Identify which cell holds the provided text, then report its (x, y) central coordinate. 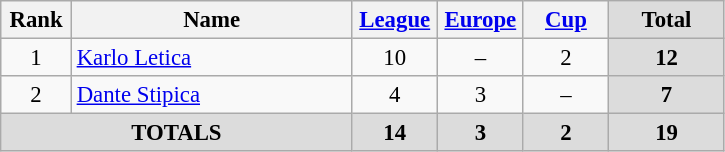
12 (667, 58)
1 (36, 58)
10 (395, 58)
7 (667, 95)
Total (667, 20)
14 (395, 133)
4 (395, 95)
League (395, 20)
TOTALS (176, 133)
Dante Stipica (212, 95)
19 (667, 133)
Name (212, 20)
Cup (566, 20)
Karlo Letica (212, 58)
Europe (481, 20)
Rank (36, 20)
